Return (x, y) of the center of cell containing provided text 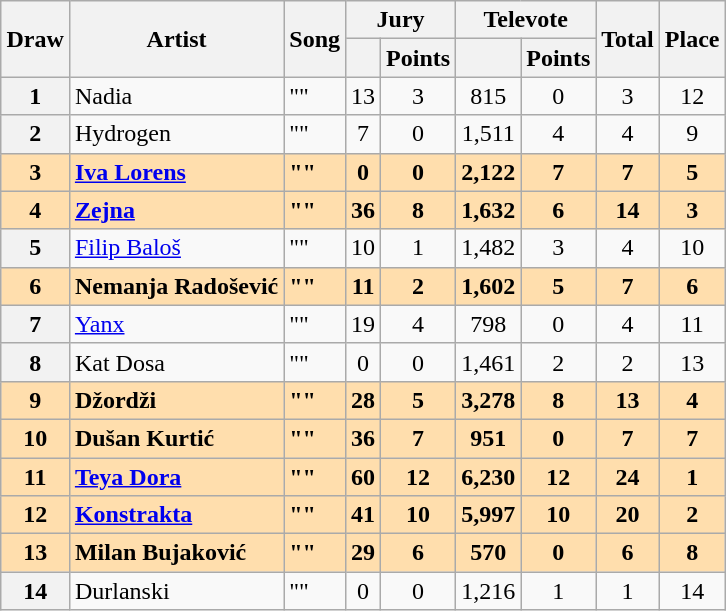
3,278 (488, 400)
2,122 (488, 172)
798 (488, 324)
Yanx (176, 324)
Artist (176, 39)
Džordži (176, 400)
Iva Lorens (176, 172)
Total (628, 39)
60 (364, 477)
815 (488, 96)
Jury (401, 20)
5,997 (488, 515)
1,511 (488, 134)
Durlanski (176, 591)
24 (628, 477)
28 (364, 400)
Dušan Kurtić (176, 438)
Teya Dora (176, 477)
Draw (35, 39)
6,230 (488, 477)
951 (488, 438)
Milan Bujaković (176, 553)
Kat Dosa (176, 362)
1,602 (488, 286)
Televote (526, 20)
Nemanja Radošević (176, 286)
Filip Baloš (176, 248)
Hydrogen (176, 134)
20 (628, 515)
1,632 (488, 210)
Song (315, 39)
Zejna (176, 210)
Konstrakta (176, 515)
1,482 (488, 248)
Place (692, 39)
29 (364, 553)
1,216 (488, 591)
570 (488, 553)
19 (364, 324)
Nadia (176, 96)
41 (364, 515)
1,461 (488, 362)
